Return the (X, Y) coordinate for the center point of the cell that contains the specified text.  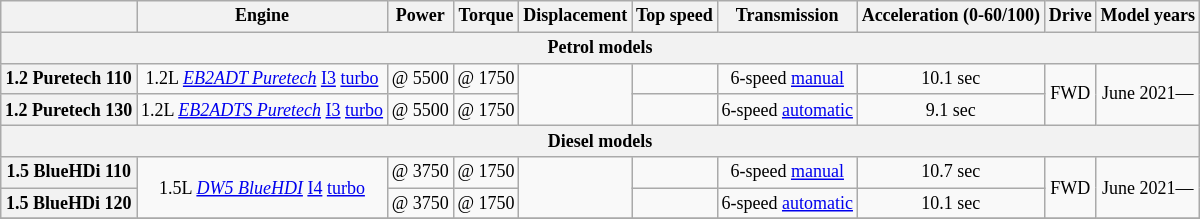
9.1 sec (950, 110)
Acceleration (0-60/100) (950, 16)
1.5L DW5 BlueHDI I4 turbo (262, 188)
Displacement (576, 16)
1.2 Puretech 110 (69, 78)
10.7 sec (950, 172)
Torque (486, 16)
Model years (1148, 16)
Petrol models (600, 48)
Transmission (787, 16)
1.5 BlueHDi 120 (69, 204)
Diesel models (600, 140)
Power (420, 16)
1.2L EB2ADT Puretech I3 turbo (262, 78)
1.5 BlueHDi 110 (69, 172)
1.2L EB2ADTS Puretech I3 turbo (262, 110)
Top speed (675, 16)
Engine (262, 16)
1.2 Puretech 130 (69, 110)
Drive (1070, 16)
